From the cell containing the given text, extract its center point as (X, Y) coordinate. 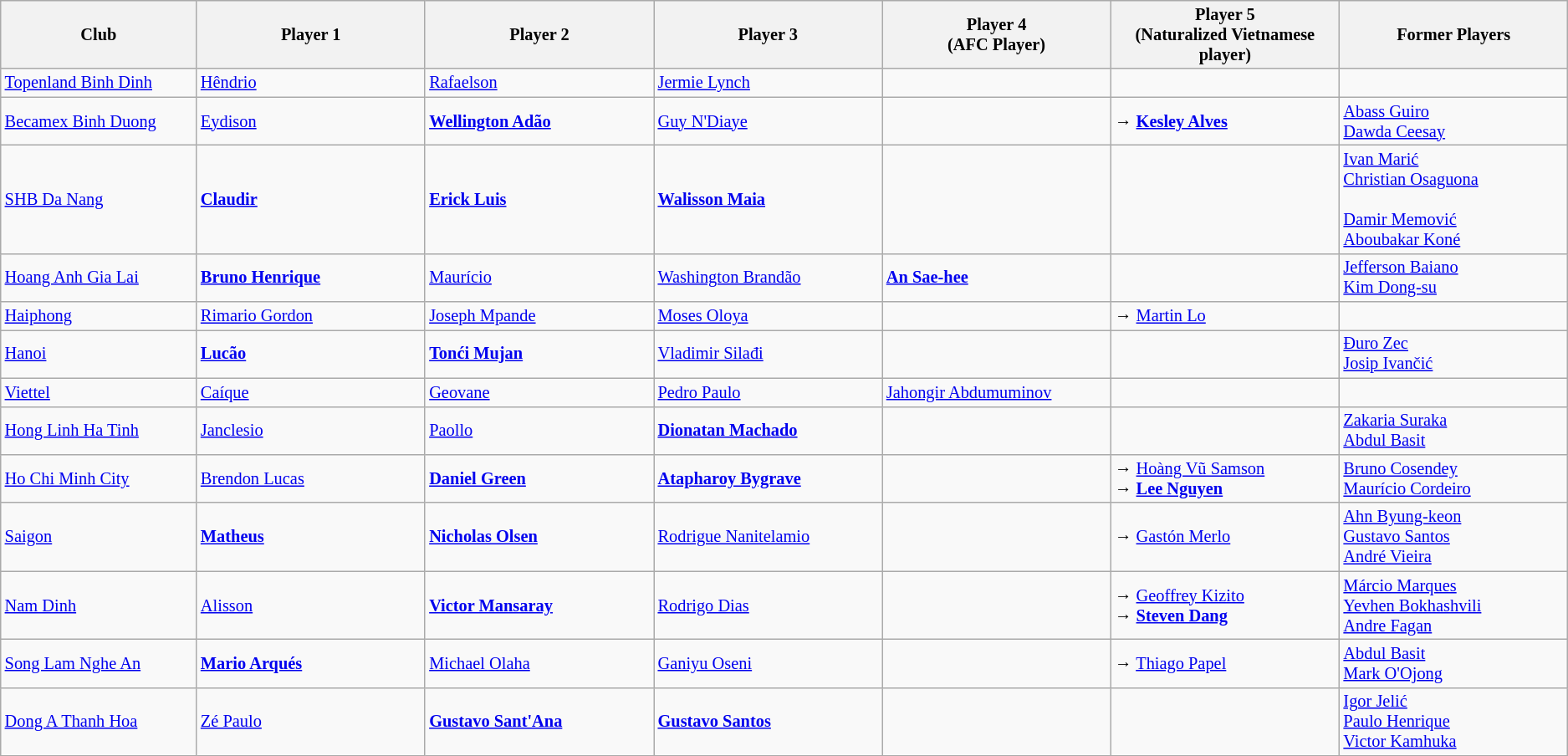
Moses Oloya (768, 316)
Victor Mansaray (539, 605)
Washington Brandão (768, 278)
Nicholas Olsen (539, 537)
Brendon Lucas (311, 478)
Janclesio (311, 431)
Zé Paulo (311, 722)
Gustavo Santos (768, 722)
Gustavo Sant'Ana (539, 722)
Eydison (311, 121)
Topenland Binh Dinh (99, 83)
Dionatan Machado (768, 431)
Tonći Mujan (539, 354)
Matheus (311, 537)
Claudir (311, 199)
Rimario Gordon (311, 316)
Geovane (539, 392)
Ivan Marić Christian Osaguona Damir Memović Aboubakar Koné (1453, 199)
Rafaelson (539, 83)
Alisson (311, 605)
Former Players (1453, 34)
Ahn Byung-keon Gustavo Santos André Vieira (1453, 537)
Player 1 (311, 34)
Igor Jelić Paulo Henrique Victor Kamhuka (1453, 722)
Hanoi (99, 354)
Vladimir Silađi (768, 354)
Saigon (99, 537)
Ho Chi Minh City (99, 478)
Hoang Anh Gia Lai (99, 278)
Ganiyu Oseni (768, 663)
Jahongir Abdumuminov (997, 392)
Rodrigo Dias (768, 605)
→ Geoffrey Kizito→ Steven Dang (1224, 605)
Player 3 (768, 34)
Nam Dinh (99, 605)
Jefferson Baiano Kim Dong-su (1453, 278)
Pedro Paulo (768, 392)
Caíque (311, 392)
Player 5(Naturalized Vietnamese player) (1224, 34)
→ Gastón Merlo (1224, 537)
Bruno Henrique (311, 278)
Abdul Basit Mark O'Ojong (1453, 663)
Paollo (539, 431)
Erick Luis (539, 199)
Hong Linh Ha Tinh (99, 431)
Maurício (539, 278)
Player 2 (539, 34)
Lucão (311, 354)
Becamex Binh Duong (99, 121)
Hêndrio (311, 83)
Walisson Maia (768, 199)
Club (99, 34)
Joseph Mpande (539, 316)
→ Hoàng Vũ Samson→ Lee Nguyen (1224, 478)
Bruno Cosendey Maurício Cordeiro (1453, 478)
Rodrigue Nanitelamio (768, 537)
SHB Da Nang (99, 199)
Song Lam Nghe An (99, 663)
Abass Guiro Dawda Ceesay (1453, 121)
Daniel Green (539, 478)
Viettel (99, 392)
Wellington Adão (539, 121)
An Sae-hee (997, 278)
→ Kesley Alves (1224, 121)
Michael Olaha (539, 663)
Player 4(AFC Player) (997, 34)
Đuro Zec Josip Ivančić (1453, 354)
Haiphong (99, 316)
Guy N'Diaye (768, 121)
Zakaria Suraka Abdul Basit (1453, 431)
→ Thiago Papel (1224, 663)
Mario Arqués (311, 663)
Atapharoy Bygrave (768, 478)
Dong A Thanh Hoa (99, 722)
Jermie Lynch (768, 83)
→ Martin Lo (1224, 316)
Márcio Marques Yevhen Bokhashvili Andre Fagan (1453, 605)
